From the cell containing the given text, extract its center point as [X, Y] coordinate. 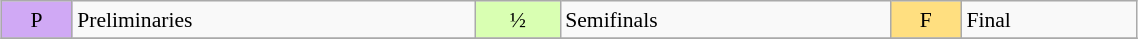
F [926, 20]
½ [518, 20]
Final [1049, 20]
P [36, 20]
Semifinals [725, 20]
Preliminaries [274, 20]
